From the cell containing the given text, extract its center point as [X, Y] coordinate. 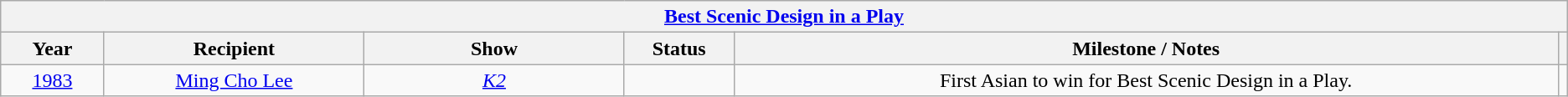
Best Scenic Design in a Play [784, 17]
Milestone / Notes [1146, 48]
Ming Cho Lee [235, 80]
Recipient [235, 48]
Year [52, 48]
Show [494, 48]
Status [678, 48]
K2 [494, 80]
1983 [52, 80]
First Asian to win for Best Scenic Design in a Play. [1146, 80]
